From the cell containing the given text, extract its center point as [X, Y] coordinate. 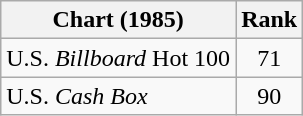
Chart (1985) [118, 20]
90 [270, 96]
U.S. Cash Box [118, 96]
U.S. Billboard Hot 100 [118, 58]
Rank [270, 20]
71 [270, 58]
